Locate the cell with the specified text and output its (X, Y) center coordinate. 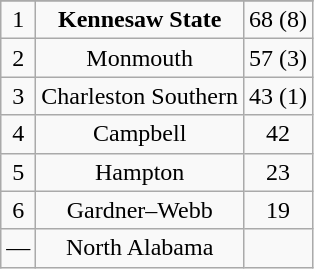
North Alabama (140, 248)
6 (18, 210)
Kennesaw State (140, 20)
— (18, 248)
Campbell (140, 134)
Monmouth (140, 58)
Hampton (140, 172)
23 (278, 172)
1 (18, 20)
3 (18, 96)
19 (278, 210)
57 (3) (278, 58)
43 (1) (278, 96)
42 (278, 134)
2 (18, 58)
68 (8) (278, 20)
4 (18, 134)
5 (18, 172)
Charleston Southern (140, 96)
Gardner–Webb (140, 210)
